Pinpoint the cell where the given text exists, returning its (x, y) midpoint coordinate. 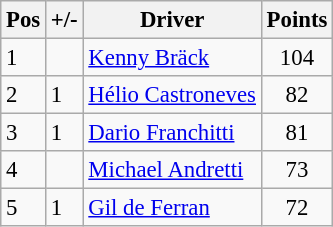
+/- (65, 20)
3 (24, 133)
Driver (172, 20)
Hélio Castroneves (172, 95)
Dario Franchitti (172, 133)
2 (24, 95)
Michael Andretti (172, 170)
Kenny Bräck (172, 58)
5 (24, 208)
4 (24, 170)
Pos (24, 20)
82 (296, 95)
81 (296, 133)
72 (296, 208)
Gil de Ferran (172, 208)
73 (296, 170)
Points (296, 20)
104 (296, 58)
